Scan for the cell matching the given text and deliver its [X, Y] coordinate at center. 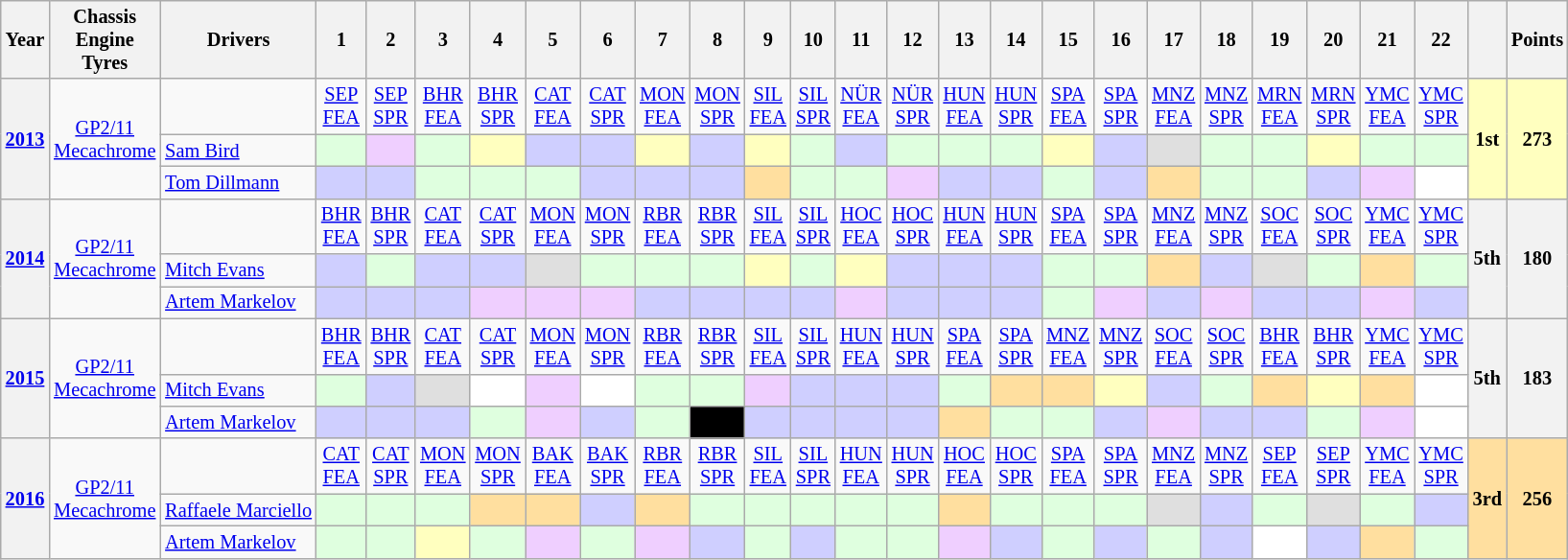
BAKSPR [608, 466]
183 [1537, 378]
9 [768, 39]
1st [1487, 138]
18 [1226, 39]
17 [1174, 39]
2016 [25, 499]
Sam Bird [238, 151]
5 [552, 39]
2014 [25, 259]
273 [1537, 138]
13 [964, 39]
NÜRFEA [861, 106]
22 [1440, 39]
8 [717, 39]
3 [443, 39]
2013 [25, 138]
2015 [25, 378]
6 [608, 39]
11 [861, 39]
Year [25, 39]
Raffaele Marciello [238, 510]
15 [1068, 39]
21 [1387, 39]
Drivers [238, 39]
Points [1537, 39]
4 [497, 39]
16 [1120, 39]
2 [391, 39]
1 [341, 39]
12 [913, 39]
ChassisEngineTyres [105, 39]
10 [813, 39]
20 [1333, 39]
256 [1537, 499]
180 [1537, 259]
MRNFEA [1279, 106]
7 [662, 39]
NÜRSPR [913, 106]
14 [1016, 39]
3rd [1487, 499]
19 [1279, 39]
BAKFEA [552, 466]
MRNSPR [1333, 106]
Tom Dillmann [238, 182]
